For the text-containing cell, return its midpoint in [X, Y] coordinate format. 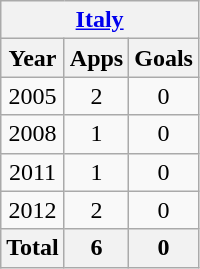
Year [33, 58]
Italy [100, 20]
Apps [96, 58]
2008 [33, 134]
2011 [33, 172]
6 [96, 248]
2012 [33, 210]
2005 [33, 96]
Goals [164, 58]
Total [33, 248]
